Return the [X, Y] coordinate for the center point of the cell that contains the specified text.  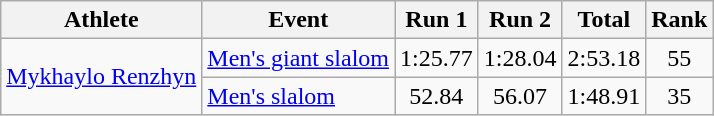
Event [298, 20]
1:48.91 [604, 96]
1:25.77 [436, 58]
Total [604, 20]
Run 1 [436, 20]
52.84 [436, 96]
1:28.04 [520, 58]
55 [680, 58]
Run 2 [520, 20]
Mykhaylo Renzhyn [102, 77]
Rank [680, 20]
2:53.18 [604, 58]
56.07 [520, 96]
Men's giant slalom [298, 58]
35 [680, 96]
Men's slalom [298, 96]
Athlete [102, 20]
